Return (x, y) of the center of cell containing provided text 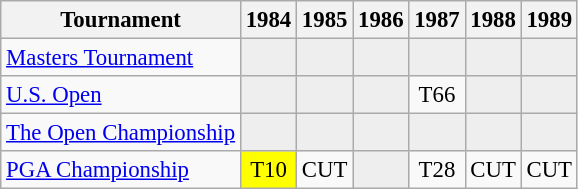
1987 (437, 20)
1984 (268, 20)
T66 (437, 95)
1986 (381, 20)
1985 (325, 20)
U.S. Open (121, 95)
Tournament (121, 20)
T28 (437, 170)
1988 (493, 20)
1989 (549, 20)
T10 (268, 170)
PGA Championship (121, 170)
The Open Championship (121, 133)
Masters Tournament (121, 58)
